Scan for the cell matching the given text and deliver its (x, y) coordinate at center. 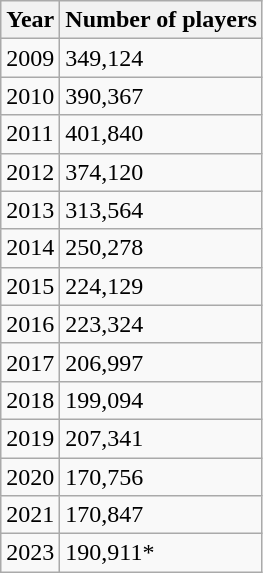
2015 (30, 286)
2018 (30, 400)
2010 (30, 96)
2013 (30, 210)
2009 (30, 58)
170,847 (162, 515)
390,367 (162, 96)
401,840 (162, 134)
2023 (30, 553)
374,120 (162, 172)
199,094 (162, 400)
2017 (30, 362)
2016 (30, 324)
2020 (30, 477)
Number of players (162, 20)
170,756 (162, 477)
Year (30, 20)
2012 (30, 172)
2019 (30, 438)
2011 (30, 134)
224,129 (162, 286)
349,124 (162, 58)
190,911* (162, 553)
223,324 (162, 324)
206,997 (162, 362)
2014 (30, 248)
207,341 (162, 438)
250,278 (162, 248)
313,564 (162, 210)
2021 (30, 515)
